Find where the given text appears and provide that cell's center as (X, Y) coordinate. 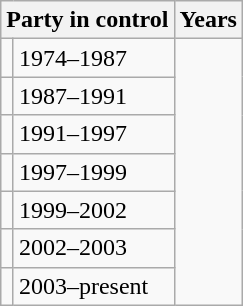
1997–1999 (94, 172)
Years (208, 20)
1974–1987 (94, 58)
2002–2003 (94, 248)
Party in control (88, 20)
1987–1991 (94, 96)
1999–2002 (94, 210)
2003–present (94, 286)
1991–1997 (94, 134)
